Provide the (X, Y) coordinate of the cell's center where the given text is located.  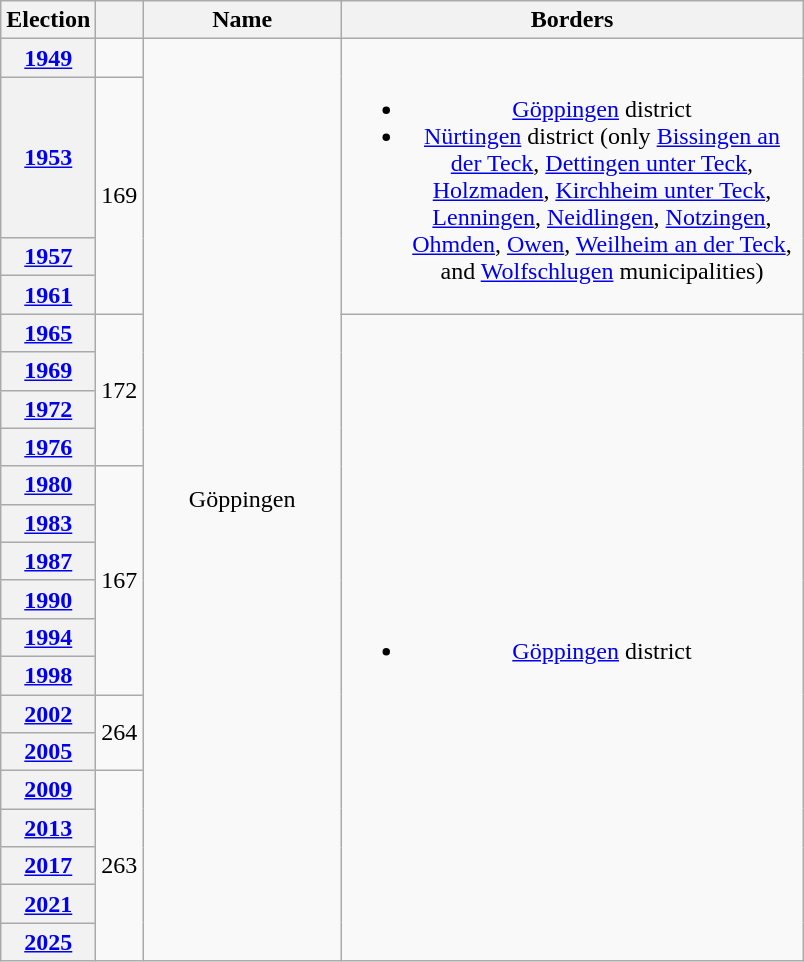
1953 (48, 158)
Göppingen (242, 500)
1980 (48, 485)
1961 (48, 295)
264 (120, 732)
263 (120, 866)
2009 (48, 790)
1957 (48, 257)
1998 (48, 675)
167 (120, 580)
2002 (48, 713)
1949 (48, 58)
2013 (48, 828)
1969 (48, 371)
Election (48, 20)
1983 (48, 523)
Borders (572, 20)
2021 (48, 904)
Name (242, 20)
1994 (48, 637)
172 (120, 390)
1972 (48, 409)
2025 (48, 942)
1976 (48, 447)
Göppingen district (572, 638)
1990 (48, 599)
2005 (48, 752)
169 (120, 196)
1987 (48, 561)
1965 (48, 333)
2017 (48, 866)
